Extract the (x, y) coordinate from the center of the cell holding the provided text.  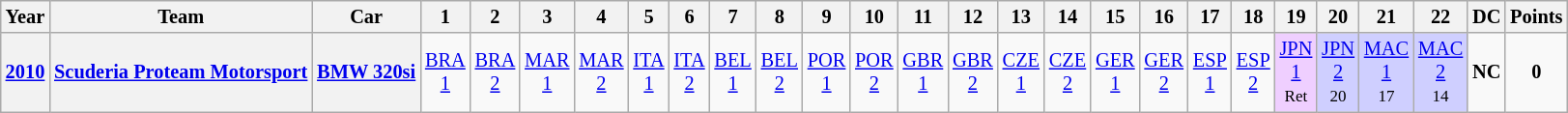
6 (689, 16)
3 (547, 16)
12 (973, 16)
ESP1 (1210, 72)
18 (1254, 16)
DC (1486, 16)
22 (1440, 16)
Team (181, 16)
CZE2 (1068, 72)
ITA1 (648, 72)
GER2 (1164, 72)
16 (1164, 16)
POR2 (873, 72)
1 (445, 16)
15 (1115, 16)
MAR1 (547, 72)
CZE1 (1021, 72)
10 (873, 16)
20 (1338, 16)
13 (1021, 16)
Scuderia Proteam Motorsport (181, 72)
MAC214 (1440, 72)
2010 (25, 72)
14 (1068, 16)
BEL1 (732, 72)
GER1 (1115, 72)
5 (648, 16)
JPN220 (1338, 72)
11 (924, 16)
9 (827, 16)
21 (1386, 16)
NC (1486, 72)
POR1 (827, 72)
Points (1536, 16)
BMW 320si (366, 72)
GBR1 (924, 72)
4 (601, 16)
8 (780, 16)
BRA1 (445, 72)
BEL2 (780, 72)
GBR2 (973, 72)
Car (366, 16)
19 (1297, 16)
Year (25, 16)
ITA2 (689, 72)
ESP2 (1254, 72)
MAC117 (1386, 72)
JPN1Ret (1297, 72)
MAR2 (601, 72)
2 (496, 16)
0 (1536, 72)
7 (732, 16)
BRA2 (496, 72)
17 (1210, 16)
